Provide the (X, Y) coordinate of the cell's center where the given text is located.  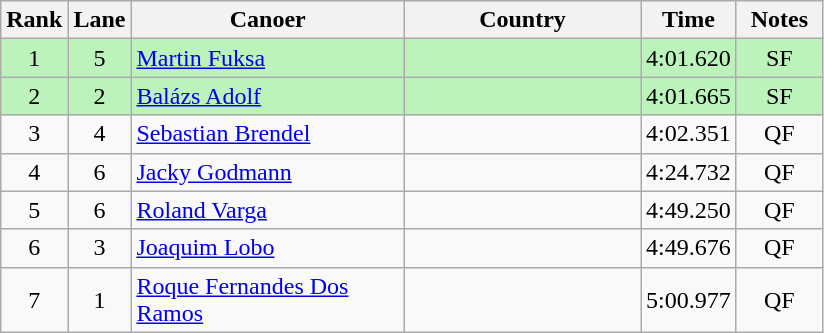
Jacky Godmann (268, 172)
Roque Fernandes Dos Ramos (268, 300)
Roland Varga (268, 210)
Country (522, 20)
5:00.977 (689, 300)
Notes (779, 20)
4:49.676 (689, 248)
4:49.250 (689, 210)
7 (34, 300)
4:02.351 (689, 134)
Joaquim Lobo (268, 248)
4:24.732 (689, 172)
Balázs Adolf (268, 96)
Lane (100, 20)
Sebastian Brendel (268, 134)
Rank (34, 20)
4:01.620 (689, 58)
Canoer (268, 20)
Martin Fuksa (268, 58)
Time (689, 20)
4:01.665 (689, 96)
